Detect which cell encompasses the target text, then output its (x, y) center coordinate. 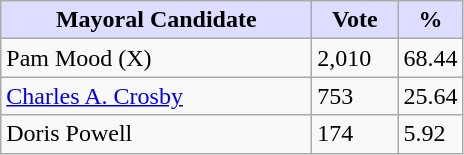
25.64 (430, 96)
Pam Mood (X) (156, 58)
2,010 (355, 58)
5.92 (430, 134)
Charles A. Crosby (156, 96)
753 (355, 96)
174 (355, 134)
% (430, 20)
Doris Powell (156, 134)
Vote (355, 20)
68.44 (430, 58)
Mayoral Candidate (156, 20)
